Search for the cell housing the specified text and yield its (x, y) center coordinate. 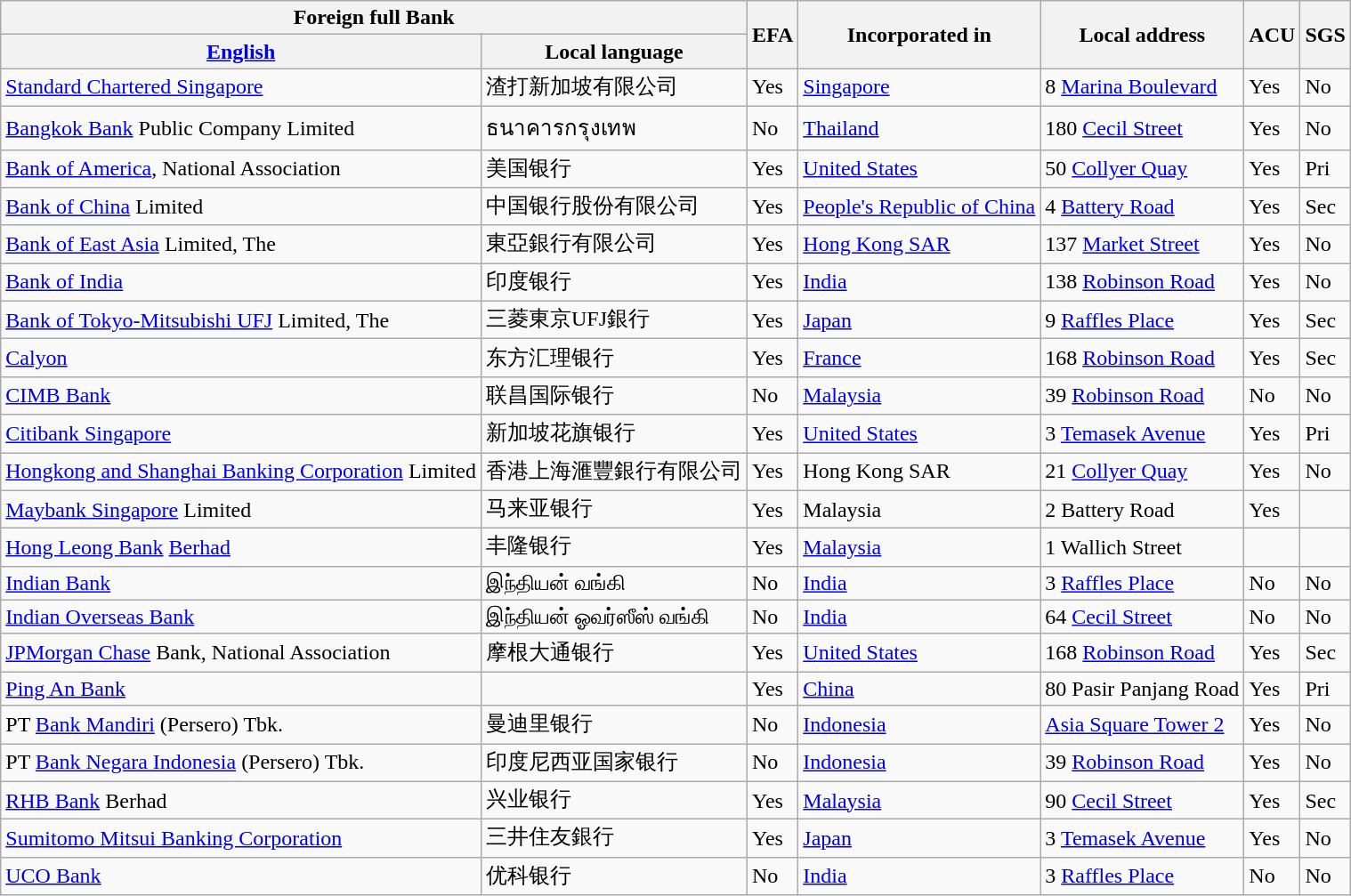
Indian Overseas Bank (241, 617)
Bank of Tokyo-Mitsubishi UFJ Limited, The (241, 320)
Standard Chartered Singapore (241, 87)
Bank of India (241, 283)
三井住友銀行 (614, 838)
印度银行 (614, 283)
People's Republic of China (919, 206)
PT Bank Negara Indonesia (Persero) Tbk. (241, 763)
Foreign full Bank (374, 18)
渣打新加坡有限公司 (614, 87)
ACU (1273, 35)
香港上海滙豐銀行有限公司 (614, 472)
SGS (1325, 35)
Bangkok Bank Public Company Limited (241, 128)
PT Bank Mandiri (Persero) Tbk. (241, 724)
English (241, 52)
Bank of East Asia Limited, The (241, 244)
丰隆银行 (614, 548)
中国银行股份有限公司 (614, 206)
2 Battery Road (1143, 509)
இந்தியன் ஓவர்‌ஸீஸ் வங்கி (614, 617)
ธนาคารกรุงเทพ (614, 128)
UCO Bank (241, 876)
三菱東京UFJ銀行 (614, 320)
4 Battery Road (1143, 206)
21 Collyer Quay (1143, 472)
EFA (773, 35)
Incorporated in (919, 35)
新加坡花旗银行 (614, 434)
Local language (614, 52)
Singapore (919, 87)
90 Cecil Street (1143, 801)
1 Wallich Street (1143, 548)
138 Robinson Road (1143, 283)
China (919, 689)
Local address (1143, 35)
Citibank Singapore (241, 434)
8 Marina Boulevard (1143, 87)
50 Collyer Quay (1143, 169)
Indian Bank (241, 583)
東亞銀行有限公司 (614, 244)
France (919, 358)
180 Cecil Street (1143, 128)
Hong Leong Bank Berhad (241, 548)
Hongkong and Shanghai Banking Corporation Limited (241, 472)
联昌国际银行 (614, 395)
RHB Bank Berhad (241, 801)
Maybank Singapore Limited (241, 509)
Sumitomo Mitsui Banking Corporation (241, 838)
9 Raffles Place (1143, 320)
64 Cecil Street (1143, 617)
印度尼西亚国家银行 (614, 763)
Calyon (241, 358)
美国银行 (614, 169)
马来亚银行 (614, 509)
兴业银行 (614, 801)
இந்தியன் வங்கி (614, 583)
JPMorgan Chase Bank, National Association (241, 653)
Bank of America, National Association (241, 169)
137 Market Street (1143, 244)
曼迪里银行 (614, 724)
Bank of China Limited (241, 206)
80 Pasir Panjang Road (1143, 689)
Asia Square Tower 2 (1143, 724)
Ping An Bank (241, 689)
优科银行 (614, 876)
CIMB Bank (241, 395)
东方汇理银行 (614, 358)
Thailand (919, 128)
摩根大通银行 (614, 653)
